Determine the [X, Y] coordinate at the center of the cell enclosing the given text.  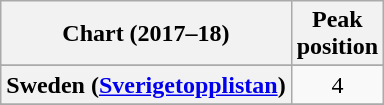
Peakposition [337, 34]
4 [337, 85]
Chart (2017–18) [146, 34]
Sweden (Sverigetopplistan) [146, 85]
